Scan for the cell matching the given text and deliver its [X, Y] coordinate at center. 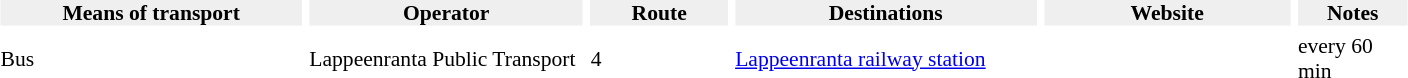
Website [1167, 13]
Notes [1353, 13]
Destinations [886, 13]
Route [660, 13]
Operator [446, 13]
Means of transport [150, 13]
